Find where the given text appears and provide that cell's center as (X, Y) coordinate. 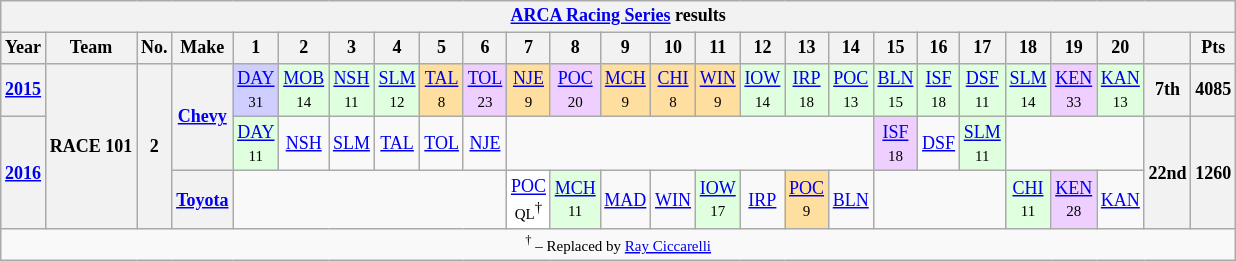
DSF11 (982, 90)
20 (1121, 48)
NSH (304, 144)
KAN (1121, 199)
Chevy (202, 116)
TAL (397, 144)
Toyota (202, 199)
DAY31 (256, 90)
† – Replaced by Ray Ciccarelli (618, 245)
CHI11 (1028, 199)
11 (718, 48)
IRP18 (807, 90)
DAY11 (256, 144)
POC20 (575, 90)
16 (939, 48)
22nd (1168, 173)
SLM12 (397, 90)
SLM14 (1028, 90)
No. (154, 48)
6 (484, 48)
2016 (24, 173)
7th (1168, 90)
RACE 101 (90, 146)
MAD (626, 199)
4 (397, 48)
18 (1028, 48)
Make (202, 48)
1260 (1214, 173)
7 (529, 48)
KEN28 (1074, 199)
TOL23 (484, 90)
IRP (762, 199)
SLM11 (982, 144)
13 (807, 48)
NJE9 (529, 90)
DSF (939, 144)
BLN15 (896, 90)
8 (575, 48)
MOB14 (304, 90)
1 (256, 48)
19 (1074, 48)
IOW14 (762, 90)
15 (896, 48)
WIN9 (718, 90)
POCQL† (529, 199)
14 (850, 48)
4085 (1214, 90)
ARCA Racing Series results (618, 16)
MCH11 (575, 199)
WIN (674, 199)
10 (674, 48)
2015 (24, 90)
3 (352, 48)
KAN13 (1121, 90)
MCH9 (626, 90)
SLM (352, 144)
Pts (1214, 48)
IOW17 (718, 199)
NSH11 (352, 90)
POC13 (850, 90)
9 (626, 48)
TOL (442, 144)
12 (762, 48)
TAL8 (442, 90)
KEN33 (1074, 90)
NJE (484, 144)
BLN (850, 199)
Year (24, 48)
CHI8 (674, 90)
5 (442, 48)
17 (982, 48)
Team (90, 48)
POC9 (807, 199)
